From the cell containing the given text, extract its center point as (x, y) coordinate. 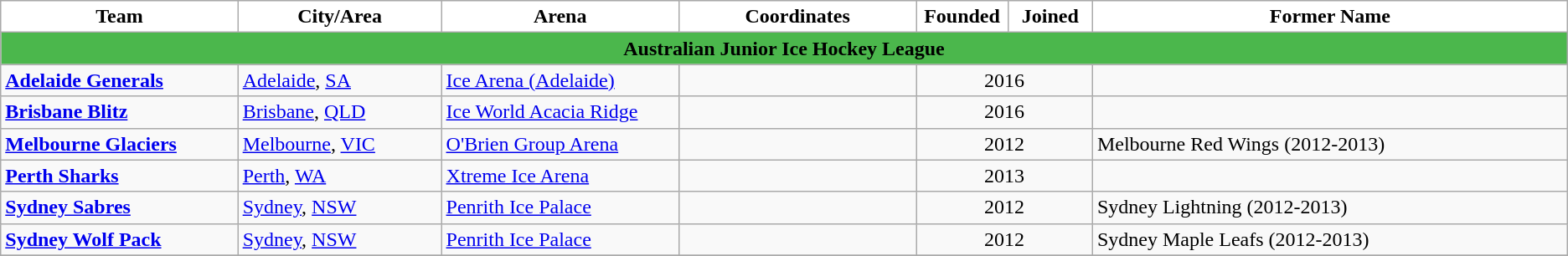
Arena (560, 17)
Coordinates (797, 17)
Adelaide, SA (340, 80)
Ice World Acacia Ridge (560, 112)
Melbourne, VIC (340, 144)
Brisbane Blitz (119, 112)
Brisbane, QLD (340, 112)
Xtreme Ice Arena (560, 176)
Sydney Wolf Pack (119, 239)
Perth, WA (340, 176)
Melbourne Glaciers (119, 144)
Founded (962, 17)
Former Name (1330, 17)
Australian Junior Ice Hockey League (784, 49)
2013 (1005, 176)
Sydney Sabres (119, 207)
Sydney Lightning (2012-2013) (1330, 207)
Melbourne Red Wings (2012-2013) (1330, 144)
City/Area (340, 17)
Joined (1050, 17)
Ice Arena (Adelaide) (560, 80)
Perth Sharks (119, 176)
Adelaide Generals (119, 80)
Sydney Maple Leafs (2012-2013) (1330, 239)
Team (119, 17)
O'Brien Group Arena (560, 144)
